Return (X, Y) of the center of cell containing provided text 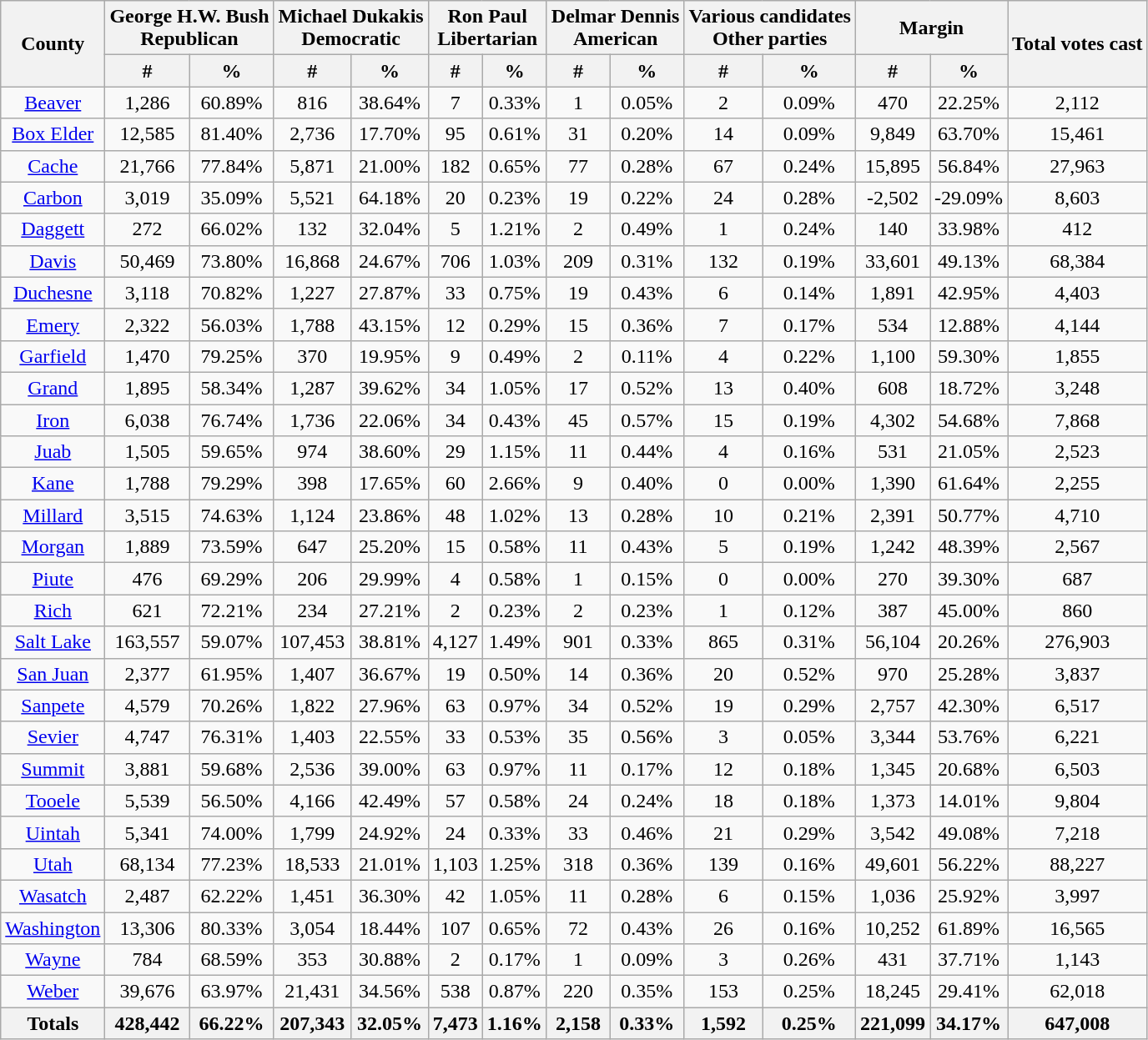
Various candidatesOther parties (770, 28)
Carbon (53, 198)
428,442 (147, 1023)
69.29% (232, 579)
25.28% (969, 674)
234 (312, 610)
27.87% (390, 293)
1,822 (312, 706)
2,567 (1078, 547)
2.66% (514, 484)
59.30% (969, 356)
26 (723, 928)
412 (1078, 229)
77.84% (232, 166)
56,104 (893, 642)
3,997 (1078, 896)
39.30% (969, 579)
1.03% (514, 261)
34.56% (390, 992)
38.60% (390, 452)
3,344 (893, 737)
2,736 (312, 134)
4,579 (147, 706)
220 (577, 992)
17.70% (390, 134)
73.80% (232, 261)
88,227 (1078, 864)
163,557 (147, 642)
25.92% (969, 896)
Morgan (53, 547)
68.59% (232, 960)
56.22% (969, 864)
318 (577, 864)
33,601 (893, 261)
18,245 (893, 992)
0.46% (647, 832)
18,533 (312, 864)
182 (456, 166)
6,503 (1078, 769)
1,407 (312, 674)
538 (456, 992)
18.44% (390, 928)
1,855 (1078, 356)
25.20% (390, 547)
81.40% (232, 134)
1,891 (893, 293)
20.68% (969, 769)
9,849 (893, 134)
5,539 (147, 801)
13,306 (147, 928)
73.59% (232, 547)
0.44% (647, 452)
32.04% (390, 229)
2,112 (1078, 103)
50.77% (969, 515)
Uintah (53, 832)
33.98% (969, 229)
Box Elder (53, 134)
16,565 (1078, 928)
865 (723, 642)
80.33% (232, 928)
Margin (931, 28)
1.15% (514, 452)
1,736 (312, 420)
107,453 (312, 642)
7,218 (1078, 832)
39.62% (390, 388)
209 (577, 261)
0.12% (809, 610)
0.11% (647, 356)
4,166 (312, 801)
60.89% (232, 103)
1,505 (147, 452)
387 (893, 610)
27,963 (1078, 166)
5,341 (147, 832)
974 (312, 452)
3,542 (893, 832)
70.82% (232, 293)
74.00% (232, 832)
1,227 (312, 293)
68,384 (1078, 261)
60 (456, 484)
Daggett (53, 229)
3,054 (312, 928)
608 (893, 388)
1,895 (147, 388)
66.02% (232, 229)
2,757 (893, 706)
37.71% (969, 960)
39,676 (147, 992)
61.95% (232, 674)
276,903 (1078, 642)
35 (577, 737)
34.17% (969, 1023)
70.26% (232, 706)
56.84% (969, 166)
1,451 (312, 896)
0.20% (647, 134)
San Juan (53, 674)
63.70% (969, 134)
79.25% (232, 356)
8,603 (1078, 198)
49,601 (893, 864)
Utah (53, 864)
1.02% (514, 515)
139 (723, 864)
2,523 (1078, 452)
36.30% (390, 896)
1.25% (514, 864)
72.21% (232, 610)
56.03% (232, 324)
Emery (53, 324)
431 (893, 960)
1.16% (514, 1023)
32.05% (390, 1023)
5,521 (312, 198)
0.21% (809, 515)
64.18% (390, 198)
1,287 (312, 388)
16,868 (312, 261)
49.08% (969, 832)
14.01% (969, 801)
647,008 (1078, 1023)
42.95% (969, 293)
Tooele (53, 801)
1.21% (514, 229)
270 (893, 579)
Beaver (53, 103)
62.22% (232, 896)
0.75% (514, 293)
48.39% (969, 547)
0.57% (647, 420)
79.29% (232, 484)
38.81% (390, 642)
706 (456, 261)
621 (147, 610)
140 (893, 229)
29.41% (969, 992)
17.65% (390, 484)
476 (147, 579)
12,585 (147, 134)
54.68% (969, 420)
1,889 (147, 547)
Summit (53, 769)
Grand (53, 388)
0.14% (809, 293)
6,221 (1078, 737)
1,103 (456, 864)
4,127 (456, 642)
Total votes cast (1078, 43)
-2,502 (893, 198)
398 (312, 484)
29 (456, 452)
206 (312, 579)
2,377 (147, 674)
67 (723, 166)
Wasatch (53, 896)
Duchesne (53, 293)
59.68% (232, 769)
21,431 (312, 992)
Washington (53, 928)
42 (456, 896)
19.95% (390, 356)
24.67% (390, 261)
18 (723, 801)
2,391 (893, 515)
Delmar DennisAmerican (616, 28)
Michael DukakisDemocratic (350, 28)
23.86% (390, 515)
1,124 (312, 515)
59.65% (232, 452)
860 (1078, 610)
42.49% (390, 801)
Sanpete (53, 706)
1,143 (1078, 960)
3,118 (147, 293)
35.09% (232, 198)
48 (456, 515)
0.61% (514, 134)
4,302 (893, 420)
43.15% (390, 324)
58.34% (232, 388)
370 (312, 356)
3,019 (147, 198)
50,469 (147, 261)
1,470 (147, 356)
Sevier (53, 737)
3,248 (1078, 388)
2,158 (577, 1023)
49.13% (969, 261)
1.49% (514, 642)
30.88% (390, 960)
1,799 (312, 832)
61.64% (969, 484)
38.64% (390, 103)
647 (312, 547)
0.35% (647, 992)
15,895 (893, 166)
Ron PaulLibertarian (487, 28)
7,473 (456, 1023)
816 (312, 103)
1,242 (893, 547)
21.00% (390, 166)
59.07% (232, 642)
61.89% (969, 928)
76.74% (232, 420)
470 (893, 103)
45 (577, 420)
21.05% (969, 452)
George H.W. BushRepublican (189, 28)
2,487 (147, 896)
72 (577, 928)
21 (723, 832)
39.00% (390, 769)
4,144 (1078, 324)
784 (147, 960)
10 (723, 515)
3,837 (1078, 674)
Davis (53, 261)
57 (456, 801)
353 (312, 960)
4,710 (1078, 515)
22.06% (390, 420)
0.50% (514, 674)
5,871 (312, 166)
153 (723, 992)
24.92% (390, 832)
18.72% (969, 388)
76.31% (232, 737)
901 (577, 642)
107 (456, 928)
95 (456, 134)
Piute (53, 579)
Weber (53, 992)
66.22% (232, 1023)
31 (577, 134)
Juab (53, 452)
1,036 (893, 896)
27.21% (390, 610)
56.50% (232, 801)
77.23% (232, 864)
2,322 (147, 324)
36.67% (390, 674)
1,286 (147, 103)
77 (577, 166)
1,345 (893, 769)
207,343 (312, 1023)
42.30% (969, 706)
Salt Lake (53, 642)
62,018 (1078, 992)
Garfield (53, 356)
970 (893, 674)
272 (147, 229)
4,403 (1078, 293)
0.53% (514, 737)
21.01% (390, 864)
531 (893, 452)
Iron (53, 420)
74.63% (232, 515)
29.99% (390, 579)
22.25% (969, 103)
17 (577, 388)
15,461 (1078, 134)
6,517 (1078, 706)
Wayne (53, 960)
63.97% (232, 992)
1,592 (723, 1023)
1,373 (893, 801)
45.00% (969, 610)
22.55% (390, 737)
9,804 (1078, 801)
0.87% (514, 992)
0.26% (809, 960)
Kane (53, 484)
Millard (53, 515)
53.76% (969, 737)
221,099 (893, 1023)
2,255 (1078, 484)
20.26% (969, 642)
6,038 (147, 420)
1,390 (893, 484)
1,100 (893, 356)
3,515 (147, 515)
1,403 (312, 737)
3,881 (147, 769)
10,252 (893, 928)
4,747 (147, 737)
0.56% (647, 737)
534 (893, 324)
27.96% (390, 706)
-29.09% (969, 198)
687 (1078, 579)
21,766 (147, 166)
12.88% (969, 324)
68,134 (147, 864)
County (53, 43)
7,868 (1078, 420)
2,536 (312, 769)
Cache (53, 166)
Totals (53, 1023)
Rich (53, 610)
